Search for the cell housing the specified text and yield its [x, y] center coordinate. 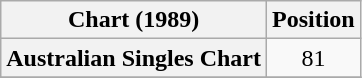
81 [314, 58]
Chart (1989) [134, 20]
Australian Singles Chart [134, 58]
Position [314, 20]
